For the text-containing cell, return its midpoint in (x, y) coordinate format. 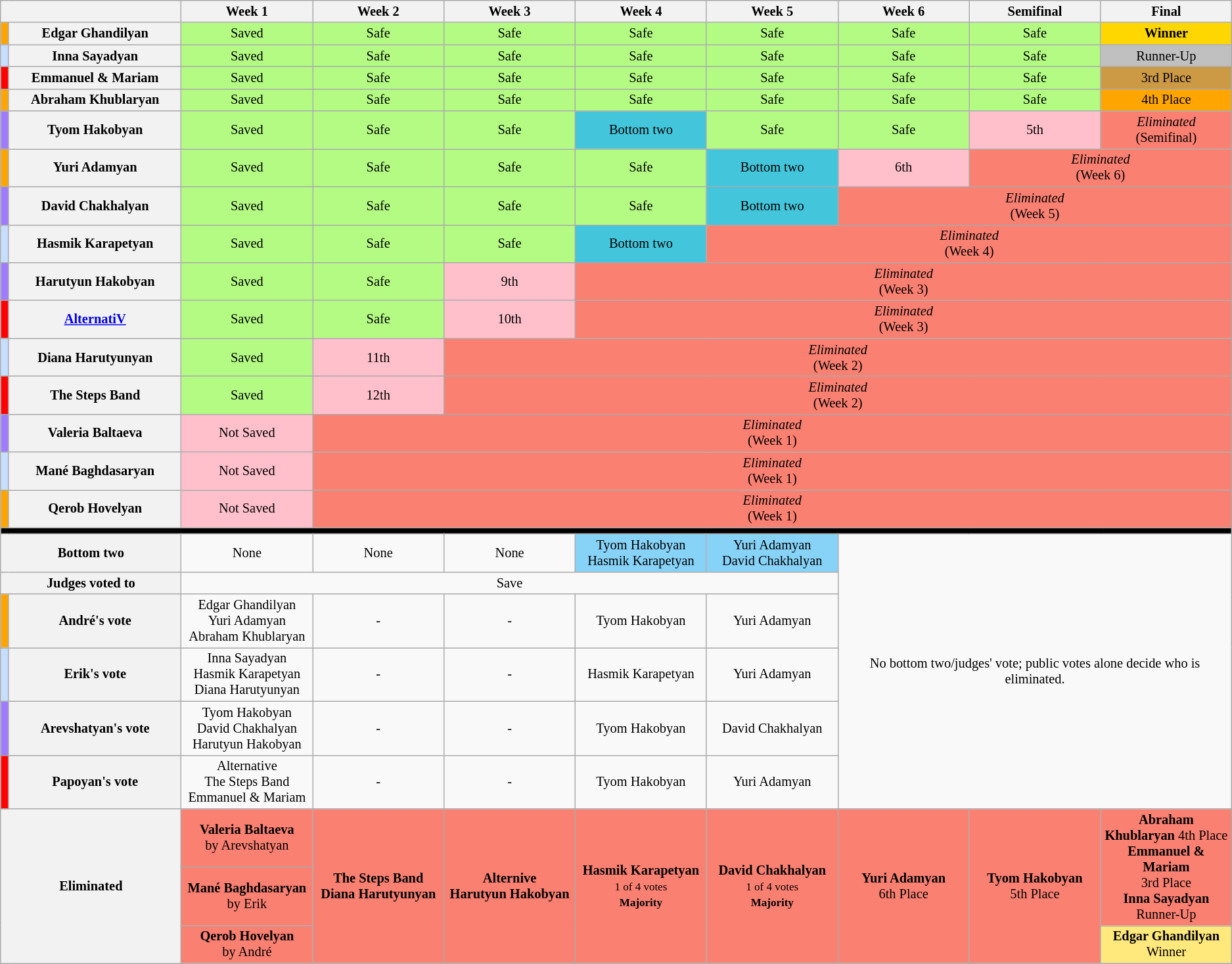
Inna SayadyanHasmik KarapetyanDiana Harutyunyan (247, 674)
Valeria Baltaevaby Arevshatyan (247, 837)
Emmanuel & Mariam (95, 78)
Eliminated (Week 4) (969, 244)
Diana Harutyunyan (95, 357)
Week 1 (247, 11)
Final (1166, 11)
Week 6 (903, 11)
Eliminated (Week 6) (1101, 168)
Abraham Khublaryan (95, 100)
Papoyan's vote (95, 782)
Week 3 (510, 11)
Yuri Adamyan6th Place (903, 886)
Tyom HakobyanHasmik Karapetyan (641, 553)
Judges voted to (91, 583)
6th (903, 168)
Abraham Khublaryan 4th PlaceEmmanuel & Mariam 3rd PlaceInna Sayadyan Runner-Up (1166, 867)
Arevshatyan's vote (95, 728)
Yuri AdamyanDavid Chakhalyan (772, 553)
Eliminated (Semifinal) (1166, 130)
The Steps Band (95, 395)
Inna Sayadyan (95, 56)
The Steps BandDiana Harutyunyan (378, 886)
Save (510, 583)
4th Place (1166, 100)
Hasmik Karapetyan1 of 4 votes Majority (641, 886)
9th (510, 281)
Qerob Hovelyan (95, 509)
AlterniveHarutyun Hakobyan (510, 886)
Week 5 (772, 11)
Semifinal (1035, 11)
AlternativeThe Steps BandEmmanuel & Mariam (247, 782)
3rd Place (1166, 78)
No bottom two/judges' vote; public votes alone decide who is eliminated. (1035, 671)
André's vote (95, 621)
Harutyun Hakobyan (95, 281)
AlternatiV (95, 319)
11th (378, 357)
Winner (1166, 34)
Tyom Hakobyan5th Place (1035, 886)
Week 2 (378, 11)
Tyom HakobyanDavid ChakhalyanHarutyun Hakobyan (247, 728)
Erik's vote (95, 674)
Mané Baghdasaryan (95, 471)
Mané Baghdasaryanby Erik (247, 896)
5th (1035, 130)
Eliminated (Week 5) (1035, 206)
Week 4 (641, 11)
10th (510, 319)
Runner-Up (1166, 56)
Eliminated (91, 886)
Edgar GhandilyanWinner (1166, 944)
Edgar GhandilyanYuri Adamyan Abraham Khublaryan (247, 621)
David Chakhalyan 1 of 4 votes Majority (772, 886)
12th (378, 395)
Qerob Hovelyanby André (247, 944)
Valeria Baltaeva (95, 433)
Edgar Ghandilyan (95, 34)
